Scan for the cell matching the given text and deliver its [X, Y] coordinate at center. 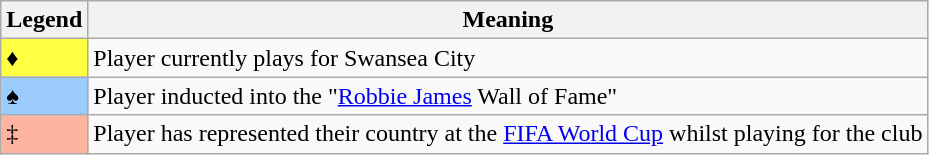
♦ [44, 58]
‡ [44, 134]
Meaning [508, 20]
Legend [44, 20]
Player currently plays for Swansea City [508, 58]
♠ [44, 96]
Player has represented their country at the FIFA World Cup whilst playing for the club [508, 134]
Player inducted into the "Robbie James Wall of Fame" [508, 96]
